Provide the (X, Y) coordinate of the cell's center where the given text is located.  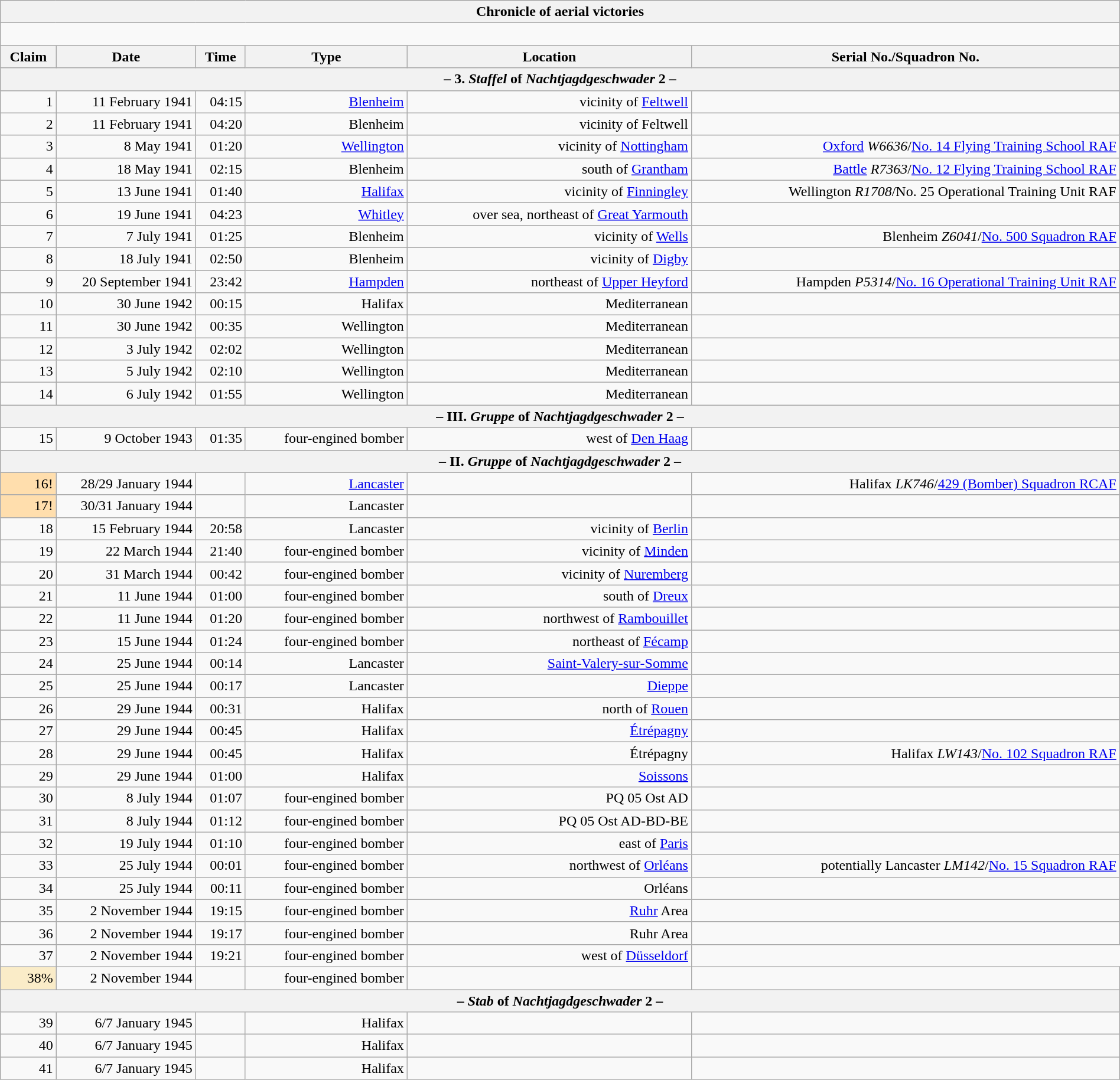
vicinity of Wells (549, 236)
Type (326, 57)
00:11 (220, 888)
vicinity of Berlin (549, 528)
9 (28, 282)
1 (28, 102)
Dieppe (549, 686)
00:17 (220, 686)
01:35 (220, 439)
19 June 1941 (126, 214)
Battle R7363/No. 12 Flying Training School RAF (905, 169)
01:40 (220, 191)
18 May 1941 (126, 169)
18 July 1941 (126, 259)
21 (28, 596)
13 (28, 371)
7 (28, 236)
29 (28, 776)
22 March 1944 (126, 551)
vicinity of Nuremberg (549, 573)
31 (28, 821)
00:42 (220, 573)
west of Düsseldorf (549, 955)
6 July 1942 (126, 394)
Halifax LW143/No. 102 Squadron RAF (905, 753)
Chronicle of aerial victories (560, 12)
– 3. Staffel of Nachtjagdgeschwader 2 – (560, 79)
Hampden P5314/No. 16 Operational Training Unit RAF (905, 282)
36 (28, 933)
south of Grantham (549, 169)
00:35 (220, 327)
8 May 1941 (126, 146)
north of Rouen (549, 709)
19 (28, 551)
01:12 (220, 821)
19 July 1944 (126, 843)
01:10 (220, 843)
vicinity of Minden (549, 551)
38% (28, 978)
4 (28, 169)
35 (28, 911)
10 (28, 304)
7 July 1941 (126, 236)
– III. Gruppe of Nachtjagdgeschwader 2 – (560, 416)
00:15 (220, 304)
23:42 (220, 282)
28 (28, 753)
15 February 1944 (126, 528)
PQ 05 Ost AD (549, 798)
northeast of Fécamp (549, 641)
18 (28, 528)
00:31 (220, 709)
Time (220, 57)
37 (28, 955)
PQ 05 Ost AD-BD-BE (549, 821)
28/29 January 1944 (126, 484)
40 (28, 1046)
– II. Gruppe of Nachtjagdgeschwader 2 – (560, 461)
01:25 (220, 236)
vicinity of Nottingham (549, 146)
15 (28, 439)
04:20 (220, 124)
04:23 (220, 214)
19:21 (220, 955)
3 (28, 146)
Claim (28, 57)
Serial No./Squadron No. (905, 57)
13 June 1941 (126, 191)
00:01 (220, 866)
Orléans (549, 888)
30 (28, 798)
20:58 (220, 528)
potentially Lancaster LM142/No. 15 Squadron RAF (905, 866)
32 (28, 843)
3 July 1942 (126, 349)
02:15 (220, 169)
east of Paris (549, 843)
16! (28, 484)
01:07 (220, 798)
Blenheim Z6041/No. 500 Squadron RAF (905, 236)
vicinity of Digby (549, 259)
Halifax LK746/429 (Bomber) Squadron RCAF (905, 484)
Wellington R1708/No. 25 Operational Training Unit RAF (905, 191)
14 (28, 394)
Saint-Valery-sur-Somme (549, 664)
33 (28, 866)
21:40 (220, 551)
04:15 (220, 102)
26 (28, 709)
34 (28, 888)
Oxford W6636/No. 14 Flying Training School RAF (905, 146)
00:14 (220, 664)
2 (28, 124)
24 (28, 664)
Hampden (326, 282)
19:15 (220, 911)
vicinity of Finningley (549, 191)
02:10 (220, 371)
northwest of Rambouillet (549, 618)
19:17 (220, 933)
8 (28, 259)
south of Dreux (549, 596)
27 (28, 731)
31 March 1944 (126, 573)
01:55 (220, 394)
01:24 (220, 641)
west of Den Haag (549, 439)
over sea, northeast of Great Yarmouth (549, 214)
20 September 1941 (126, 282)
6 (28, 214)
Date (126, 57)
39 (28, 1023)
– Stab of Nachtjagdgeschwader 2 – (560, 1001)
12 (28, 349)
northeast of Upper Heyford (549, 282)
5 July 1942 (126, 371)
11 (28, 327)
02:02 (220, 349)
Location (549, 57)
02:50 (220, 259)
20 (28, 573)
5 (28, 191)
22 (28, 618)
17! (28, 506)
Whitley (326, 214)
23 (28, 641)
41 (28, 1068)
30/31 January 1944 (126, 506)
Soissons (549, 776)
15 June 1944 (126, 641)
25 (28, 686)
9 October 1943 (126, 439)
northwest of Orléans (549, 866)
